Pinpoint the cell where the given text exists, returning its (x, y) midpoint coordinate. 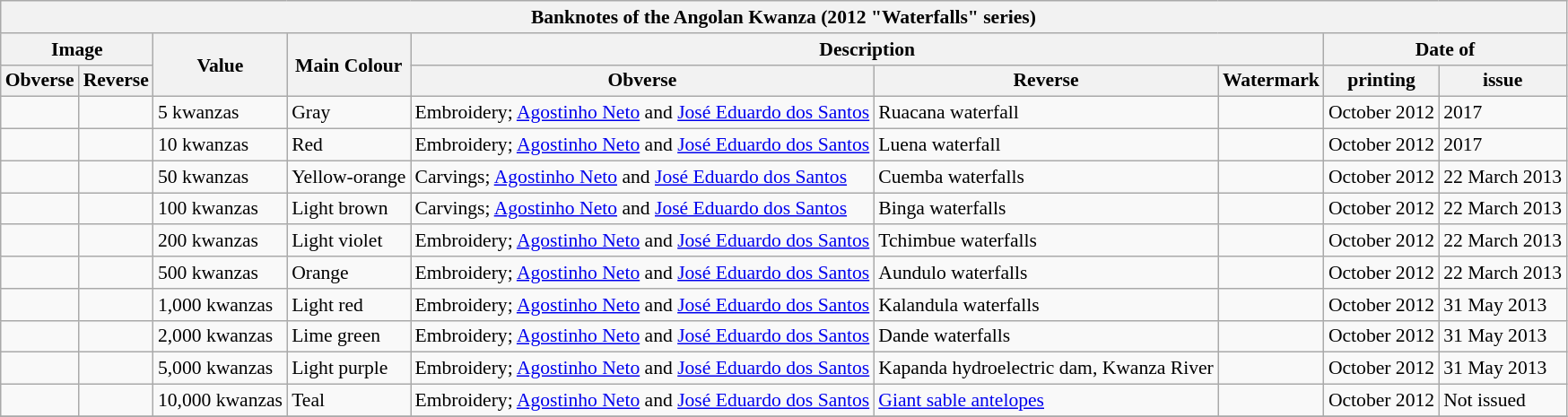
Kalandula waterfalls (1046, 305)
Main Colour (348, 65)
1,000 kwanzas (221, 305)
Giant sable antelopes (1046, 401)
Light violet (348, 241)
Ruacana waterfall (1046, 113)
printing (1381, 81)
2,000 kwanzas (221, 336)
Not issued (1503, 401)
Date of (1445, 49)
Light brown (348, 209)
Aundulo waterfalls (1046, 273)
Value (221, 65)
issue (1503, 81)
Luena waterfall (1046, 145)
Lime green (348, 336)
Description (867, 49)
Orange (348, 273)
Cuemba waterfalls (1046, 177)
Image (77, 49)
Binga waterfalls (1046, 209)
Dande waterfalls (1046, 336)
Kapanda hydroelectric dam, Kwanza River (1046, 369)
Watermark (1271, 81)
10 kwanzas (221, 145)
Tchimbue waterfalls (1046, 241)
Light red (348, 305)
5,000 kwanzas (221, 369)
Gray (348, 113)
5 kwanzas (221, 113)
Yellow-orange (348, 177)
100 kwanzas (221, 209)
500 kwanzas (221, 273)
Banknotes of the Angolan Kwanza (2012 "Waterfalls" series) (784, 17)
200 kwanzas (221, 241)
10,000 kwanzas (221, 401)
50 kwanzas (221, 177)
Red (348, 145)
Teal (348, 401)
Light purple (348, 369)
